Locate the cell with the specified text and output its [X, Y] center coordinate. 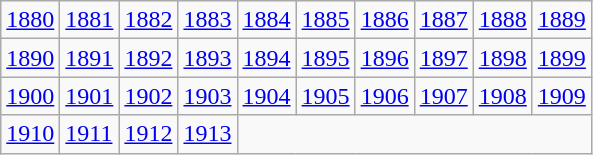
1888 [502, 20]
1905 [326, 96]
1909 [562, 96]
1883 [208, 20]
1901 [90, 96]
1895 [326, 58]
1906 [384, 96]
1891 [90, 58]
1896 [384, 58]
1911 [90, 134]
1893 [208, 58]
1897 [444, 58]
1904 [266, 96]
1881 [90, 20]
1894 [266, 58]
1882 [148, 20]
1902 [148, 96]
1898 [502, 58]
1887 [444, 20]
1912 [148, 134]
1884 [266, 20]
1892 [148, 58]
1913 [208, 134]
1880 [30, 20]
1889 [562, 20]
1903 [208, 96]
1910 [30, 134]
1900 [30, 96]
1899 [562, 58]
1886 [384, 20]
1885 [326, 20]
1908 [502, 96]
1890 [30, 58]
1907 [444, 96]
